Return (x, y) of the center of cell containing provided text 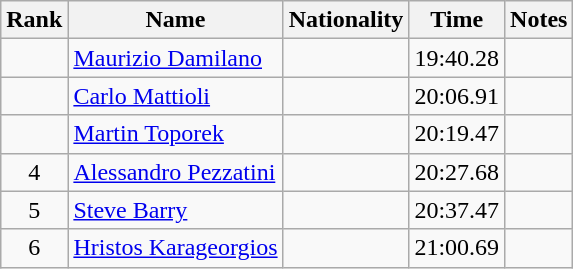
20:37.47 (457, 210)
Carlo Mattioli (176, 96)
19:40.28 (457, 58)
Alessandro Pezzatini (176, 172)
Nationality (346, 20)
Martin Toporek (176, 134)
Maurizio Damilano (176, 58)
Notes (539, 20)
20:06.91 (457, 96)
20:19.47 (457, 134)
Name (176, 20)
Time (457, 20)
20:27.68 (457, 172)
4 (34, 172)
Rank (34, 20)
6 (34, 248)
21:00.69 (457, 248)
5 (34, 210)
Steve Barry (176, 210)
Hristos Karageorgios (176, 248)
